Determine the (X, Y) coordinate at the center of the cell enclosing the given text.  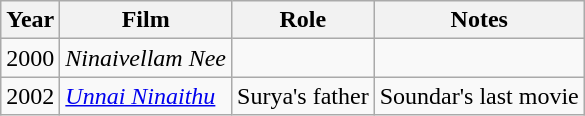
Surya's father (304, 96)
Soundar's last movie (479, 96)
Unnai Ninaithu (146, 96)
Year (30, 20)
Film (146, 20)
Ninaivellam Nee (146, 58)
Role (304, 20)
Notes (479, 20)
2002 (30, 96)
2000 (30, 58)
